Scan for the cell matching the given text and deliver its (X, Y) coordinate at center. 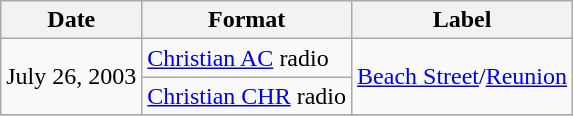
Format (247, 20)
Date (72, 20)
Christian CHR radio (247, 96)
July 26, 2003 (72, 77)
Label (462, 20)
Christian AC radio (247, 58)
Beach Street/Reunion (462, 77)
